Return (X, Y) of the center of cell containing provided text 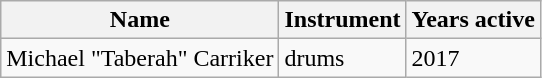
drums (342, 58)
Instrument (342, 20)
2017 (473, 58)
Name (140, 20)
Years active (473, 20)
Michael "Taberah" Carriker (140, 58)
